Extract the (x, y) coordinate from the center of the cell holding the provided text.  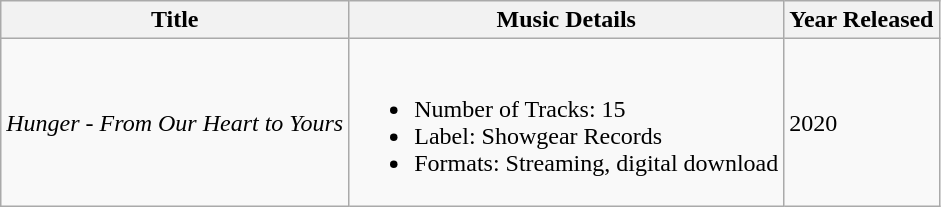
Music Details (566, 20)
Title (175, 20)
2020 (862, 122)
Number of Tracks: 15Label: Showgear RecordsFormats: Streaming, digital download (566, 122)
Year Released (862, 20)
Hunger - From Our Heart to Yours (175, 122)
